From the cell containing the given text, extract its center point as [x, y] coordinate. 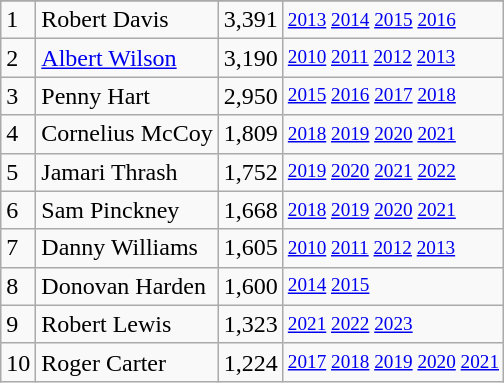
3 [18, 96]
3,391 [250, 20]
Robert Davis [127, 20]
Jamari Thrash [127, 172]
Penny Hart [127, 96]
5 [18, 172]
8 [18, 286]
Roger Carter [127, 362]
Albert Wilson [127, 58]
1,224 [250, 362]
2017 2018 2019 2020 2021 [393, 362]
1,668 [250, 210]
2019 2020 2021 2022 [393, 172]
1,809 [250, 134]
7 [18, 248]
2,950 [250, 96]
10 [18, 362]
3,190 [250, 58]
1,323 [250, 324]
2015 2016 2017 2018 [393, 96]
Danny Williams [127, 248]
1,752 [250, 172]
2014 2015 [393, 286]
Sam Pinckney [127, 210]
Cornelius McCoy [127, 134]
6 [18, 210]
2021 2022 2023 [393, 324]
Donovan Harden [127, 286]
2 [18, 58]
1,605 [250, 248]
9 [18, 324]
4 [18, 134]
1,600 [250, 286]
2013 2014 2015 2016 [393, 20]
Robert Lewis [127, 324]
1 [18, 20]
